Search for the cell housing the specified text and yield its (X, Y) center coordinate. 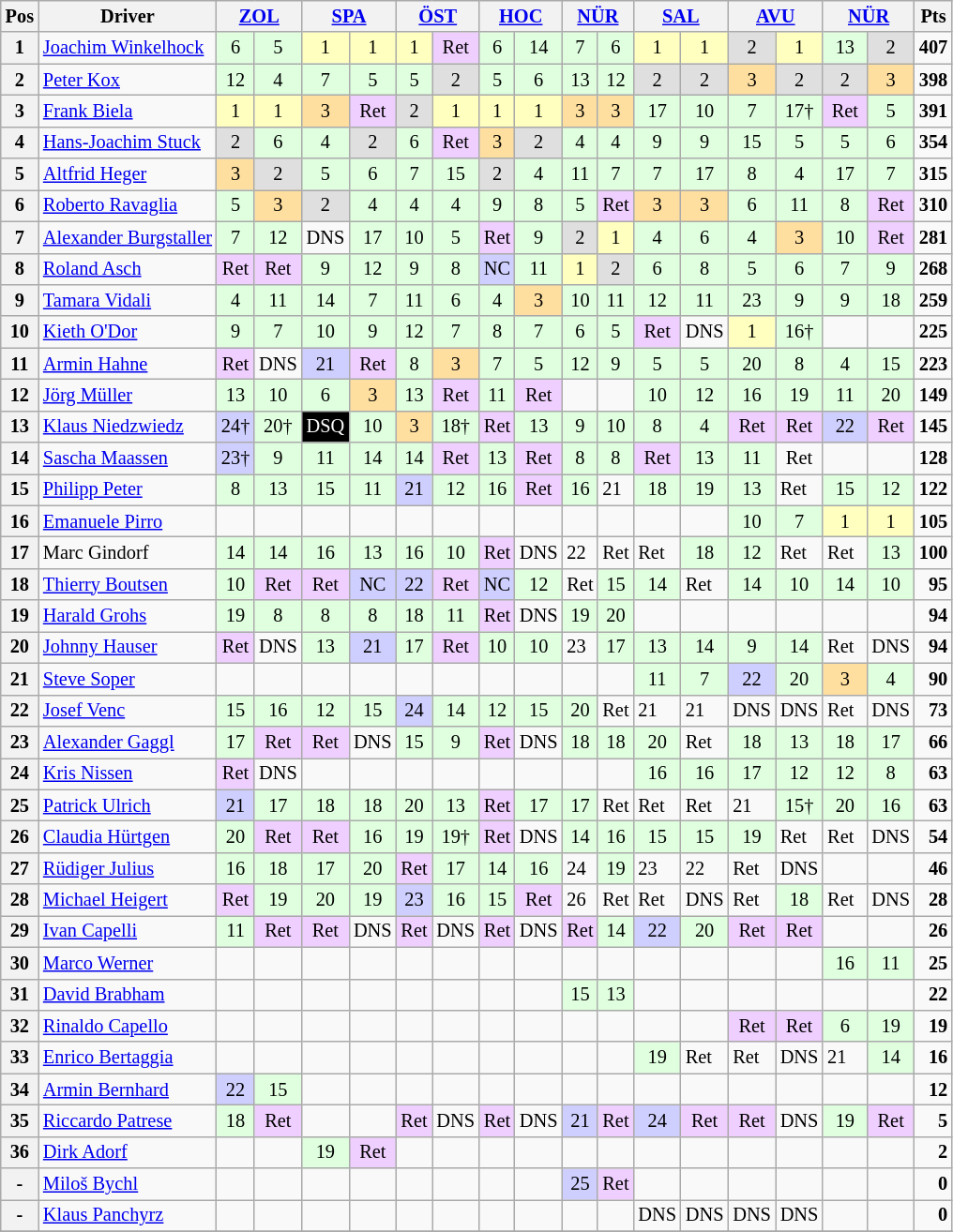
23† (235, 458)
46 (933, 868)
73 (933, 711)
Joachim Winkelhock (128, 48)
398 (933, 80)
Kris Nissen (128, 774)
ÖST (438, 16)
Claudia Hürtgen (128, 836)
32 (20, 1026)
Patrick Ulrich (128, 805)
Altfrid Heger (128, 174)
Emanuele Pirro (128, 521)
31 (20, 995)
149 (933, 395)
281 (933, 237)
Steve Soper (128, 679)
391 (933, 111)
122 (933, 489)
Alexander Gaggl (128, 742)
SAL (681, 16)
66 (933, 742)
HOC (521, 16)
SPA (349, 16)
Dirk Adorf (128, 1152)
Alexander Burgstaller (128, 237)
35 (20, 1120)
Philipp Peter (128, 489)
David Brabham (128, 995)
33 (20, 1058)
Miloš Bychl (128, 1184)
15† (799, 805)
DSQ (325, 427)
407 (933, 48)
17† (799, 111)
315 (933, 174)
Riccardo Patrese (128, 1120)
Michael Heigert (128, 900)
100 (933, 552)
Klaus Panchyrz (128, 1215)
Josef Venc (128, 711)
Marc Gindorf (128, 552)
Enrico Bertaggia (128, 1058)
Rinaldo Capello (128, 1026)
Sascha Maassen (128, 458)
Armin Hahne (128, 364)
Roberto Ravaglia (128, 205)
Jörg Müller (128, 395)
Pts (933, 16)
34 (20, 1089)
Pos (20, 16)
Klaus Niedzwiedz (128, 427)
128 (933, 458)
Hans-Joachim Stuck (128, 143)
27 (20, 868)
Johnny Hauser (128, 647)
145 (933, 427)
36 (20, 1152)
24† (235, 427)
310 (933, 205)
Driver (128, 16)
18† (456, 427)
105 (933, 521)
Ivan Capelli (128, 931)
AVU (775, 16)
354 (933, 143)
Thierry Boutsen (128, 584)
16† (799, 332)
95 (933, 584)
Kieth O'Dor (128, 332)
225 (933, 332)
Rüdiger Julius (128, 868)
90 (933, 679)
30 (20, 963)
Roland Asch (128, 269)
19† (456, 836)
259 (933, 300)
Harald Grohs (128, 616)
Peter Kox (128, 80)
Armin Bernhard (128, 1089)
Tamara Vidali (128, 300)
223 (933, 364)
ZOL (259, 16)
Marco Werner (128, 963)
54 (933, 836)
29 (20, 931)
20† (278, 427)
Frank Biela (128, 111)
268 (933, 269)
